Output the [x, y] coordinate of the center of the cell containing the given text.  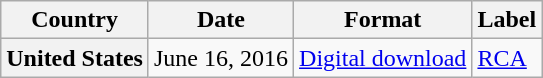
Country [75, 20]
Label [507, 20]
United States [75, 58]
Date [220, 20]
Digital download [383, 58]
June 16, 2016 [220, 58]
RCA [507, 58]
Format [383, 20]
